Capture the cell that displays the provided text and extract its [X, Y] central coordinate. 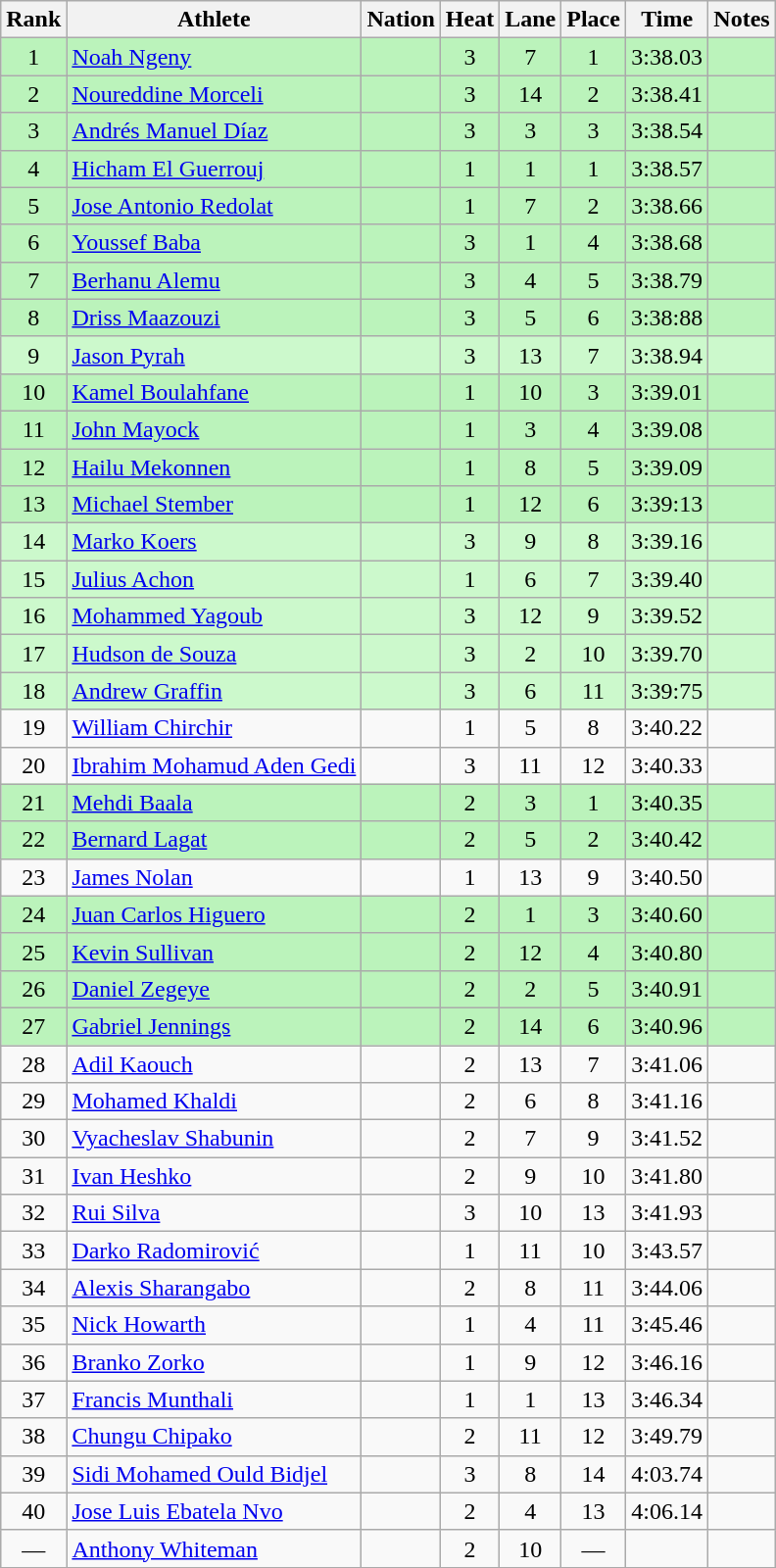
Nick Howarth [214, 1325]
3:38.94 [666, 355]
Hailu Mekonnen [214, 467]
3:40.60 [666, 914]
Heat [469, 20]
17 [33, 654]
Michael Stember [214, 505]
3:40.33 [666, 765]
Mehdi Baala [214, 803]
15 [33, 579]
3:41.16 [666, 1102]
30 [33, 1139]
3:40.91 [666, 989]
21 [33, 803]
3:40.35 [666, 803]
29 [33, 1102]
Time [666, 20]
Branko Zorko [214, 1362]
3:46.16 [666, 1362]
3:40.50 [666, 877]
28 [33, 1063]
3:38.66 [666, 206]
Place [594, 20]
24 [33, 914]
Sidi Mohamed Ould Bidjel [214, 1474]
Julius Achon [214, 579]
Ivan Heshko [214, 1176]
40 [33, 1511]
Hicham El Guerrouj [214, 169]
27 [33, 1026]
Mohamed Khaldi [214, 1102]
Andrés Manuel Díaz [214, 131]
3:40.96 [666, 1026]
3:39.40 [666, 579]
Francis Munthali [214, 1399]
38 [33, 1437]
Anthony Whiteman [214, 1548]
Andrew Graffin [214, 691]
Rui Silva [214, 1213]
3:41.80 [666, 1176]
3:39:13 [666, 505]
26 [33, 989]
3:39.52 [666, 616]
3:39.16 [666, 542]
Gabriel Jennings [214, 1026]
3:40.42 [666, 840]
Jose Luis Ebatela Nvo [214, 1511]
Alexis Sharangabo [214, 1288]
Athlete [214, 20]
3:38.54 [666, 131]
3:40.22 [666, 728]
3:49.79 [666, 1437]
3:41.52 [666, 1139]
31 [33, 1176]
Jose Antonio Redolat [214, 206]
3:44.06 [666, 1288]
3:38.79 [666, 280]
3:39.01 [666, 392]
Kevin Sullivan [214, 952]
Noureddine Morceli [214, 94]
Darko Radomirović [214, 1250]
Mohammed Yagoub [214, 616]
Noah Ngeny [214, 57]
Berhanu Alemu [214, 280]
16 [33, 616]
3:39:75 [666, 691]
3:43.57 [666, 1250]
37 [33, 1399]
Rank [33, 20]
Ibrahim Mohamud Aden Gedi [214, 765]
3:39.09 [666, 467]
Jason Pyrah [214, 355]
3:40.80 [666, 952]
3:39.70 [666, 654]
18 [33, 691]
3:45.46 [666, 1325]
3:38.68 [666, 243]
Lane [531, 20]
33 [33, 1250]
Youssef Baba [214, 243]
23 [33, 877]
3:38:88 [666, 318]
Chungu Chipako [214, 1437]
36 [33, 1362]
34 [33, 1288]
Daniel Zegeye [214, 989]
William Chirchir [214, 728]
3:38.41 [666, 94]
Hudson de Souza [214, 654]
3:41.06 [666, 1063]
25 [33, 952]
James Nolan [214, 877]
Kamel Boulahfane [214, 392]
32 [33, 1213]
John Mayock [214, 429]
Notes [742, 20]
4:06.14 [666, 1511]
Nation [401, 20]
Juan Carlos Higuero [214, 914]
19 [33, 728]
39 [33, 1474]
20 [33, 765]
Driss Maazouzi [214, 318]
3:39.08 [666, 429]
4:03.74 [666, 1474]
Vyacheslav Shabunin [214, 1139]
3:38.03 [666, 57]
Bernard Lagat [214, 840]
3:38.57 [666, 169]
Marko Koers [214, 542]
3:46.34 [666, 1399]
22 [33, 840]
35 [33, 1325]
3:41.93 [666, 1213]
Adil Kaouch [214, 1063]
